Extract the (x, y) coordinate from the center of the cell holding the provided text.  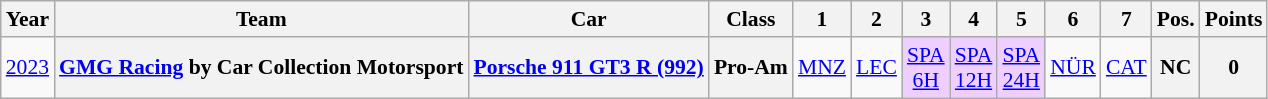
2023 (28, 68)
4 (974, 19)
3 (926, 19)
Pos. (1176, 19)
SPA6H (926, 68)
SPA24H (1021, 68)
GMG Racing by Car Collection Motorsport (261, 68)
MNZ (822, 68)
Team (261, 19)
SPA12H (974, 68)
Class (751, 19)
NÜR (1073, 68)
Porsche 911 GT3 R (992) (588, 68)
CAT (1126, 68)
Car (588, 19)
1 (822, 19)
7 (1126, 19)
6 (1073, 19)
Year (28, 19)
0 (1234, 68)
2 (876, 19)
Pro-Am (751, 68)
NC (1176, 68)
5 (1021, 19)
LEC (876, 68)
Points (1234, 19)
